Extract the [X, Y] coordinate from the center of the cell holding the provided text.  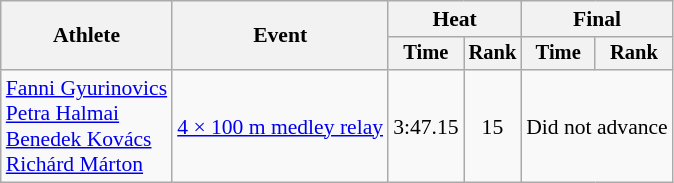
Fanni GyurinovicsPetra HalmaiBenedek KovácsRichárd Márton [86, 126]
4 × 100 m medley relay [280, 126]
Did not advance [597, 126]
3:47.15 [426, 126]
Athlete [86, 36]
15 [493, 126]
Heat [454, 19]
Final [597, 19]
Event [280, 36]
